Return the (x, y) coordinate for the center point of the cell that contains the specified text.  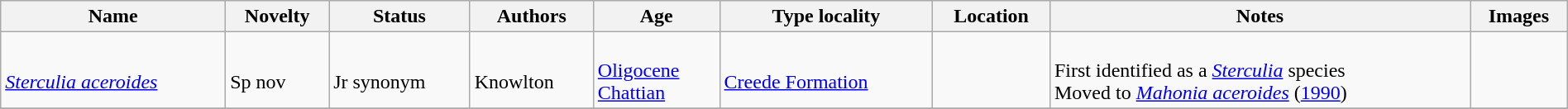
Knowlton (531, 70)
Jr synonym (400, 70)
Sp nov (278, 70)
First identified as a Sterculia speciesMoved to Mahonia aceroides (1990) (1260, 70)
OligoceneChattian (657, 70)
Creede Formation (826, 70)
Notes (1260, 17)
Status (400, 17)
Age (657, 17)
Name (113, 17)
Type locality (826, 17)
Images (1519, 17)
Location (992, 17)
Novelty (278, 17)
Authors (531, 17)
Sterculia aceroides (113, 70)
